Capture the cell that displays the provided text and extract its [X, Y] central coordinate. 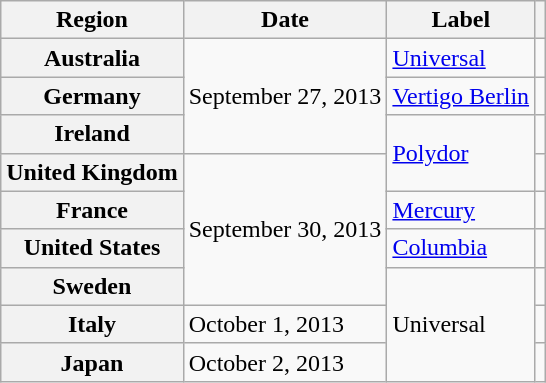
Italy [92, 324]
Japan [92, 362]
Vertigo Berlin [461, 96]
Date [285, 20]
Australia [92, 58]
United Kingdom [92, 172]
October 1, 2013 [285, 324]
United States [92, 248]
France [92, 210]
Sweden [92, 286]
September 27, 2013 [285, 96]
Columbia [461, 248]
September 30, 2013 [285, 229]
Mercury [461, 210]
Ireland [92, 134]
Label [461, 20]
Polydor [461, 153]
Germany [92, 96]
October 2, 2013 [285, 362]
Region [92, 20]
